Find where the given text appears and provide that cell's center as [x, y] coordinate. 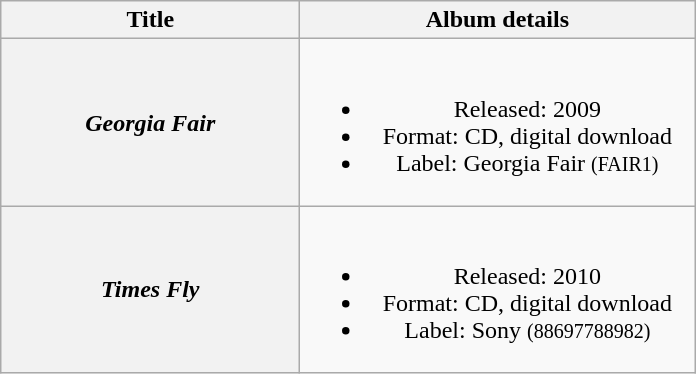
Title [150, 20]
Times Fly [150, 290]
Released: 2010Format: CD, digital downloadLabel: Sony (88697788982) [498, 290]
Georgia Fair [150, 122]
Released: 2009Format: CD, digital downloadLabel: Georgia Fair (FAIR1) [498, 122]
Album details [498, 20]
